Detect which cell encompasses the target text, then output its [x, y] center coordinate. 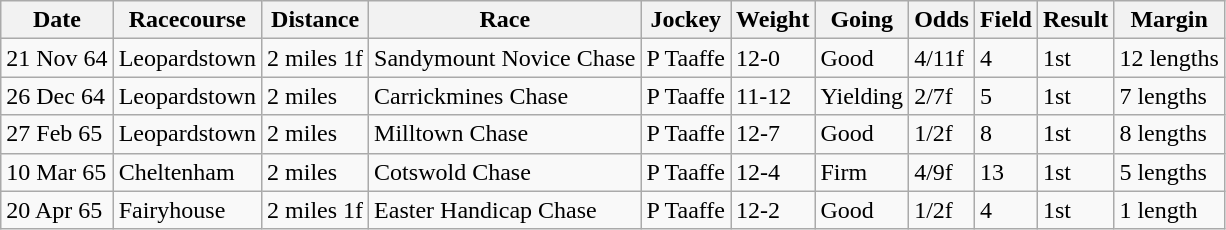
2/7f [942, 96]
12-7 [773, 134]
Easter Handicap Chase [505, 210]
20 Apr 65 [57, 210]
4/11f [942, 58]
Odds [942, 20]
Field [1006, 20]
Weight [773, 20]
Milltown Chase [505, 134]
10 Mar 65 [57, 172]
8 lengths [1169, 134]
1 length [1169, 210]
12-4 [773, 172]
Racecourse [187, 20]
Cheltenham [187, 172]
Jockey [686, 20]
11-12 [773, 96]
Result [1075, 20]
Margin [1169, 20]
12 lengths [1169, 58]
Sandymount Novice Chase [505, 58]
4/9f [942, 172]
27 Feb 65 [57, 134]
Distance [316, 20]
5 lengths [1169, 172]
Yielding [862, 96]
21 Nov 64 [57, 58]
Firm [862, 172]
Race [505, 20]
Carrickmines Chase [505, 96]
12-0 [773, 58]
26 Dec 64 [57, 96]
5 [1006, 96]
7 lengths [1169, 96]
Date [57, 20]
13 [1006, 172]
12-2 [773, 210]
Cotswold Chase [505, 172]
8 [1006, 134]
Fairyhouse [187, 210]
Going [862, 20]
